Capture the cell that displays the provided text and extract its (x, y) central coordinate. 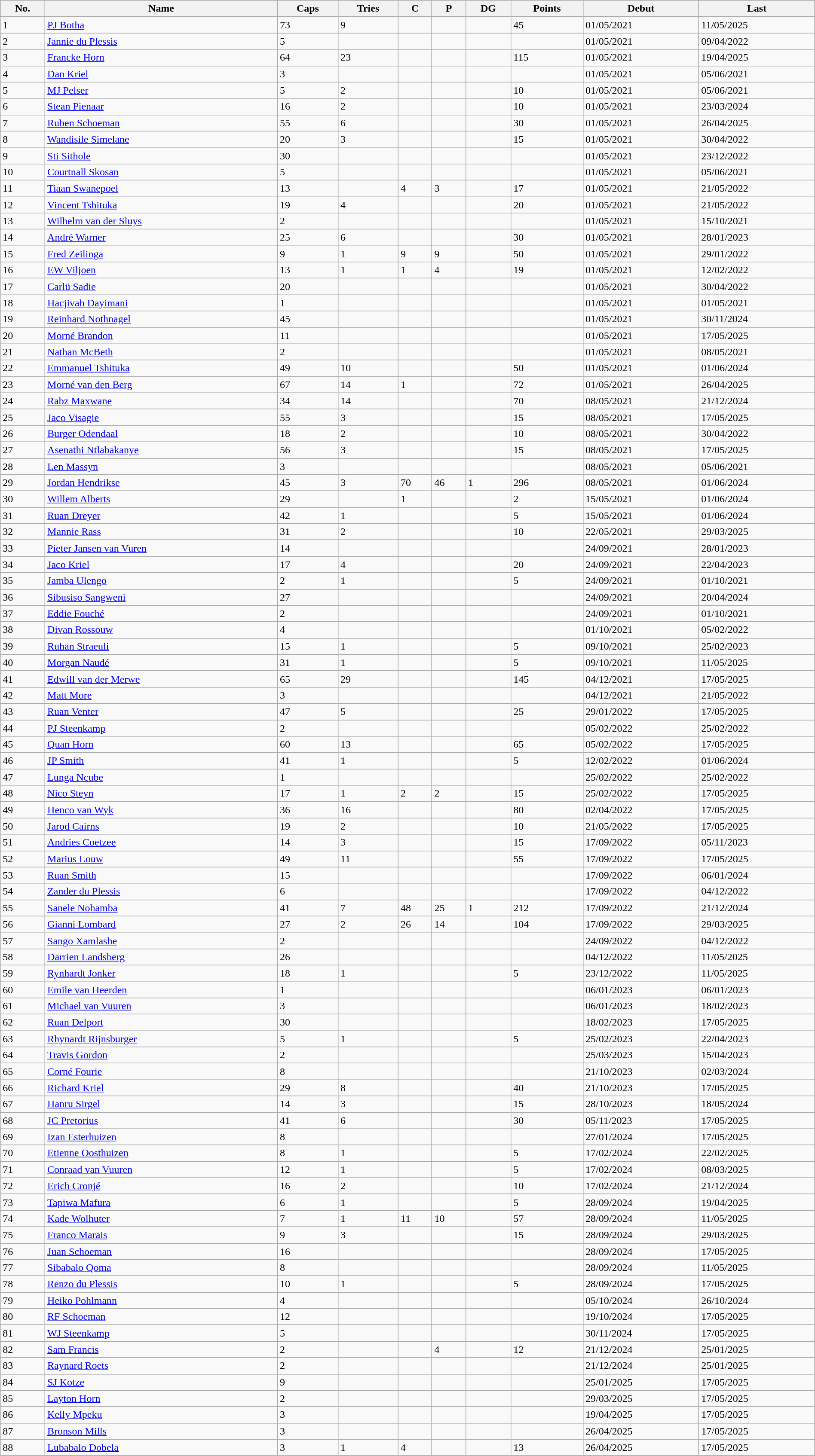
37 (23, 614)
Ruan Venter (162, 711)
Jarod Cairns (162, 826)
86 (23, 1415)
21 (23, 352)
44 (23, 728)
Wandisile Simelane (162, 139)
Conraad van Vuuren (162, 1169)
59 (23, 973)
Renzo du Plessis (162, 1284)
Corné Fourie (162, 1071)
C (415, 9)
Ruben Schoeman (162, 123)
Travis Gordon (162, 1055)
Matt More (162, 695)
Emmanuel Tshituka (162, 368)
Izan Esterhuizen (162, 1137)
24/09/2022 (641, 940)
Emile van Heerden (162, 989)
JP Smith (162, 761)
Divan Rossouw (162, 630)
26/10/2024 (757, 1300)
Last (757, 9)
28/10/2023 (641, 1104)
84 (23, 1382)
39 (23, 646)
Morné Brandon (162, 336)
Hacjivah Dayimani (162, 303)
Gianni Lombard (162, 924)
Bronson Mills (162, 1431)
Franco Marais (162, 1235)
Courtnall Skosan (162, 172)
RF Schoeman (162, 1317)
Francke Horn (162, 58)
Ruhan Straeuli (162, 646)
Michael van Vuuren (162, 1006)
06/01/2024 (757, 875)
Juan Schoeman (162, 1251)
62 (23, 1023)
Ruan Dreyer (162, 516)
Len Massyn (162, 466)
Marius Louw (162, 859)
SJ Kotze (162, 1382)
296 (547, 483)
Reinhard Nothnagel (162, 319)
Ruan Delport (162, 1023)
81 (23, 1333)
Andries Coetzee (162, 842)
51 (23, 842)
54 (23, 891)
MJ Pelser (162, 90)
Vincent Tshituka (162, 205)
Kade Wolhuter (162, 1218)
82 (23, 1349)
Morné van den Berg (162, 385)
74 (23, 1218)
Morgan Naudé (162, 662)
P (449, 9)
Jamba Ulengo (162, 581)
Quan Horn (162, 745)
Layton Horn (162, 1398)
53 (23, 875)
No. (23, 9)
09/04/2022 (757, 41)
Pieter Jansen van Vuren (162, 548)
Sibabalo Qoma (162, 1268)
22 (23, 368)
20/04/2024 (757, 597)
15/04/2023 (757, 1055)
19/10/2024 (641, 1317)
83 (23, 1366)
05/10/2024 (641, 1300)
212 (547, 908)
38 (23, 630)
02/04/2022 (641, 810)
15/10/2021 (757, 221)
63 (23, 1039)
Rhynardt Rijnsburger (162, 1039)
Jordan Hendrikse (162, 483)
Nathan McBeth (162, 352)
JC Pretorius (162, 1120)
69 (23, 1137)
Nico Steyn (162, 794)
Points (547, 9)
Carlü Sadie (162, 287)
28 (23, 466)
75 (23, 1235)
Etienne Oosthuizen (162, 1153)
Sibusiso Sangweni (162, 597)
DG (488, 9)
27/01/2024 (641, 1137)
Asenathi Ntlabakanye (162, 450)
Rynhardt Jonker (162, 973)
Darrien Landsberg (162, 957)
Fred Zeilinga (162, 254)
Jaco Visagie (162, 417)
Hanru Sirgel (162, 1104)
Name (162, 9)
104 (547, 924)
88 (23, 1447)
Jaco Kriel (162, 565)
PJ Botha (162, 25)
Sti Sithole (162, 156)
Raynard Roets (162, 1366)
78 (23, 1284)
61 (23, 1006)
Richard Kriel (162, 1088)
23/03/2024 (757, 107)
PJ Steenkamp (162, 728)
WJ Steenkamp (162, 1333)
Willem Alberts (162, 499)
Zander du Plessis (162, 891)
Heiko Pohlmann (162, 1300)
Lunga Ncube (162, 777)
43 (23, 711)
Erich Cronjé (162, 1186)
Eddie Fouché (162, 614)
18/05/2024 (757, 1104)
22/05/2021 (641, 532)
66 (23, 1088)
25/03/2023 (641, 1055)
35 (23, 581)
24 (23, 401)
Ruan Smith (162, 875)
André Warner (162, 238)
Debut (641, 9)
115 (547, 58)
Rabz Maxwane (162, 401)
79 (23, 1300)
Sam Francis (162, 1349)
EW Viljoen (162, 270)
Jannie du Plessis (162, 41)
Sanele Nohamba (162, 908)
Burger Odendaal (162, 433)
22/02/2025 (757, 1153)
Edwill van der Merwe (162, 679)
33 (23, 548)
Dan Kriel (162, 74)
32 (23, 532)
Tiaan Swanepoel (162, 188)
Lubabalo Dobela (162, 1447)
Tapiwa Mafura (162, 1202)
77 (23, 1268)
Henco van Wyk (162, 810)
Stean Pienaar (162, 107)
Wilhelm van der Sluys (162, 221)
87 (23, 1431)
02/03/2024 (757, 1071)
Caps (308, 9)
Sango Xamlashe (162, 940)
Tries (368, 9)
76 (23, 1251)
71 (23, 1169)
08/03/2025 (757, 1169)
52 (23, 859)
68 (23, 1120)
Kelly Mpeku (162, 1415)
85 (23, 1398)
Mannie Rass (162, 532)
58 (23, 957)
145 (547, 679)
